From the cell containing the given text, extract its center point as [X, Y] coordinate. 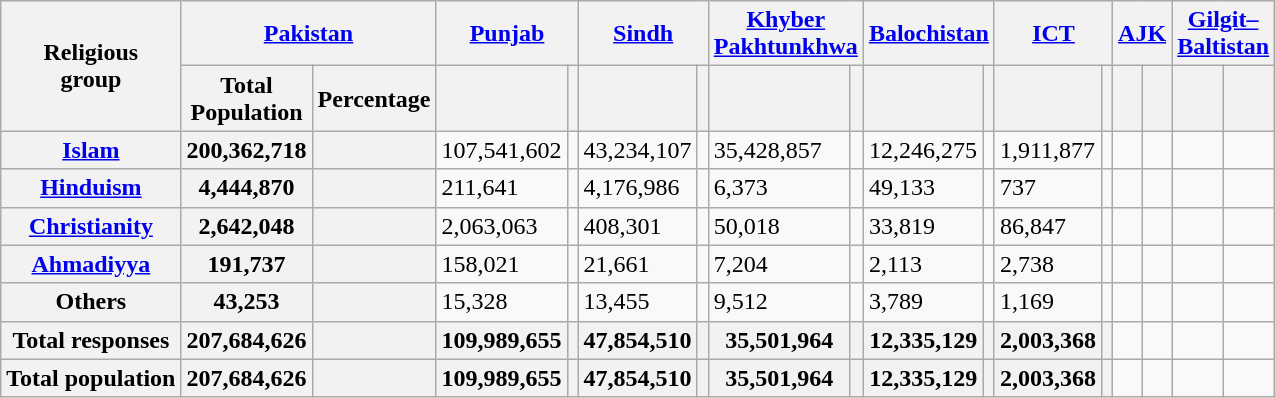
200,362,718 [246, 150]
86,847 [1048, 226]
TotalPopulation [246, 98]
211,641 [502, 188]
35,428,857 [779, 150]
Religiousgroup [91, 66]
13,455 [638, 302]
KhyberPakhtunkhwa [786, 34]
Hinduism [91, 188]
2,642,048 [246, 226]
4,444,870 [246, 188]
ICT [1053, 34]
1,169 [1048, 302]
Total population [91, 378]
Christianity [91, 226]
158,021 [502, 264]
Islam [91, 150]
1,911,877 [1048, 150]
191,737 [246, 264]
107,541,602 [502, 150]
2,113 [923, 264]
9,512 [779, 302]
3,789 [923, 302]
50,018 [779, 226]
2,738 [1048, 264]
33,819 [923, 226]
49,133 [923, 188]
43,253 [246, 302]
408,301 [638, 226]
Pakistan [308, 34]
Punjab [507, 34]
737 [1048, 188]
7,204 [779, 264]
Percentage [374, 98]
4,176,986 [638, 188]
Ahmadiyya [91, 264]
43,234,107 [638, 150]
Balochistan [928, 34]
AJK [1142, 34]
Gilgit–Baltistan [1224, 34]
21,661 [638, 264]
2,063,063 [502, 226]
12,246,275 [923, 150]
6,373 [779, 188]
Total responses [91, 340]
Sindh [643, 34]
Others [91, 302]
15,328 [502, 302]
